Locate the cell with the specified text and output its (X, Y) center coordinate. 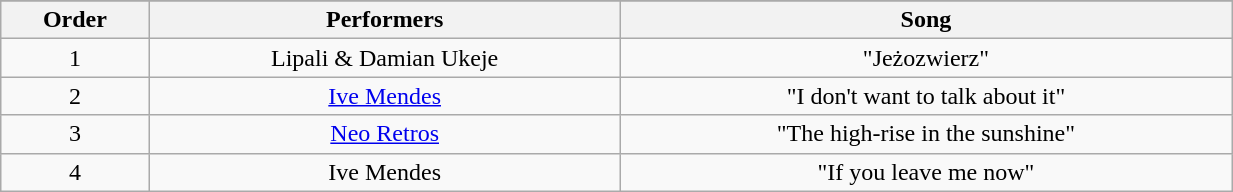
Neo Retros (384, 134)
Lipali & Damian Ukeje (384, 58)
Song (926, 20)
"I don't want to talk about it" (926, 96)
3 (75, 134)
"If you leave me now" (926, 172)
Order (75, 20)
Performers (384, 20)
2 (75, 96)
"Jeżozwierz" (926, 58)
1 (75, 58)
"The high-rise in the sunshine" (926, 134)
4 (75, 172)
